Determine the [x, y] coordinate at the center of the cell enclosing the given text.  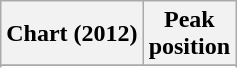
Chart (2012) [72, 34]
Peakposition [189, 34]
